Search for the cell housing the specified text and yield its (x, y) center coordinate. 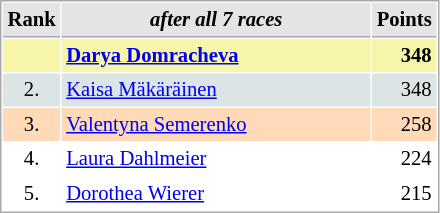
258 (404, 124)
Darya Domracheva (216, 56)
215 (404, 194)
4. (32, 158)
Valentyna Semerenko (216, 124)
Dorothea Wierer (216, 194)
2. (32, 90)
Laura Dahlmeier (216, 158)
Rank (32, 20)
after all 7 races (216, 20)
224 (404, 158)
Points (404, 20)
Kaisa Mäkäräinen (216, 90)
3. (32, 124)
5. (32, 194)
